Scan for the cell matching the given text and deliver its (X, Y) coordinate at center. 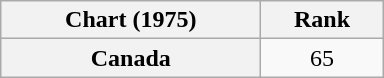
Canada (131, 58)
Chart (1975) (131, 20)
Rank (322, 20)
65 (322, 58)
